Pinpoint the cell where the given text exists, returning its (X, Y) midpoint coordinate. 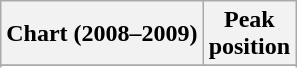
Peakposition (249, 34)
Chart (2008–2009) (102, 34)
